Pinpoint the cell where the given text exists, returning its (x, y) midpoint coordinate. 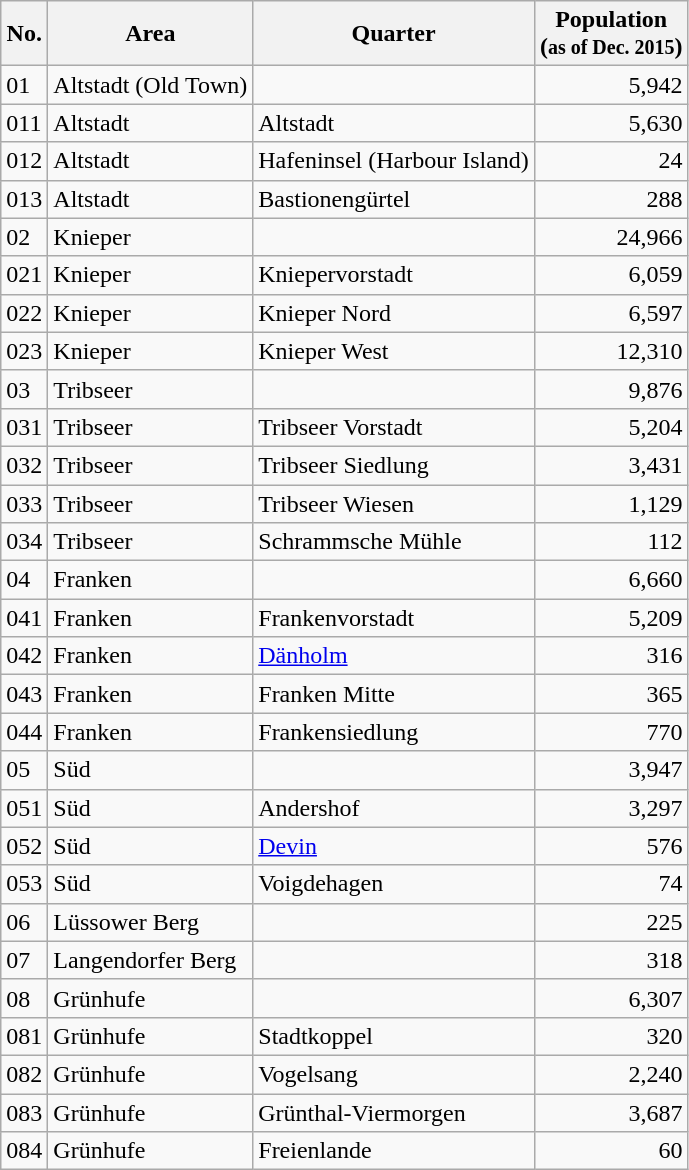
6,660 (611, 580)
041 (24, 618)
012 (24, 161)
Tribseer Vorstadt (394, 427)
Vogelsang (394, 1074)
043 (24, 694)
2,240 (611, 1074)
Voigdehagen (394, 884)
3,947 (611, 770)
044 (24, 732)
5,204 (611, 427)
225 (611, 922)
081 (24, 1036)
Dänholm (394, 656)
1,129 (611, 503)
Area (150, 34)
021 (24, 275)
03 (24, 389)
Stadtkoppel (394, 1036)
Tribseer Siedlung (394, 465)
Devin (394, 846)
Quarter (394, 34)
034 (24, 542)
042 (24, 656)
12,310 (611, 351)
60 (611, 1151)
Knieper West (394, 351)
24 (611, 161)
Knieper Nord (394, 313)
No. (24, 34)
24,966 (611, 237)
Altstadt (Old Town) (150, 85)
112 (611, 542)
Frankenvorstadt (394, 618)
Andershof (394, 808)
365 (611, 694)
083 (24, 1113)
Hafeninsel (Harbour Island) (394, 161)
05 (24, 770)
9,876 (611, 389)
022 (24, 313)
770 (611, 732)
6,059 (611, 275)
051 (24, 808)
031 (24, 427)
74 (611, 884)
576 (611, 846)
5,209 (611, 618)
Grünthal-Viermorgen (394, 1113)
013 (24, 199)
Frankensiedlung (394, 732)
08 (24, 998)
288 (611, 199)
Freienlande (394, 1151)
023 (24, 351)
Franken Mitte (394, 694)
3,431 (611, 465)
Langendorfer Berg (150, 960)
082 (24, 1074)
5,942 (611, 85)
320 (611, 1036)
5,630 (611, 123)
084 (24, 1151)
6,597 (611, 313)
316 (611, 656)
053 (24, 884)
011 (24, 123)
Kniepervorstadt (394, 275)
01 (24, 85)
3,297 (611, 808)
04 (24, 580)
318 (611, 960)
6,307 (611, 998)
07 (24, 960)
Schrammsche Mühle (394, 542)
Lüssower Berg (150, 922)
033 (24, 503)
052 (24, 846)
Tribseer Wiesen (394, 503)
02 (24, 237)
032 (24, 465)
Bastionengürtel (394, 199)
Population (as of Dec. 2015) (611, 34)
3,687 (611, 1113)
06 (24, 922)
